Detect which cell encompasses the target text, then output its (x, y) center coordinate. 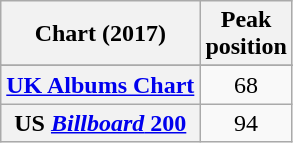
US Billboard 200 (100, 123)
68 (246, 85)
UK Albums Chart (100, 85)
Chart (2017) (100, 34)
94 (246, 123)
Peakposition (246, 34)
